Scan for the cell matching the given text and deliver its (x, y) coordinate at center. 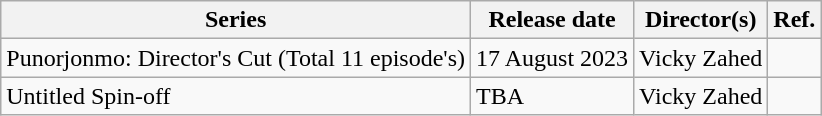
17 August 2023 (552, 58)
Untitled Spin-off (236, 96)
TBA (552, 96)
Ref. (794, 20)
Series (236, 20)
Director(s) (701, 20)
Release date (552, 20)
Punorjonmo: Director's Cut (Total 11 episode's) (236, 58)
